Output the [x, y] coordinate of the center of the cell containing the given text.  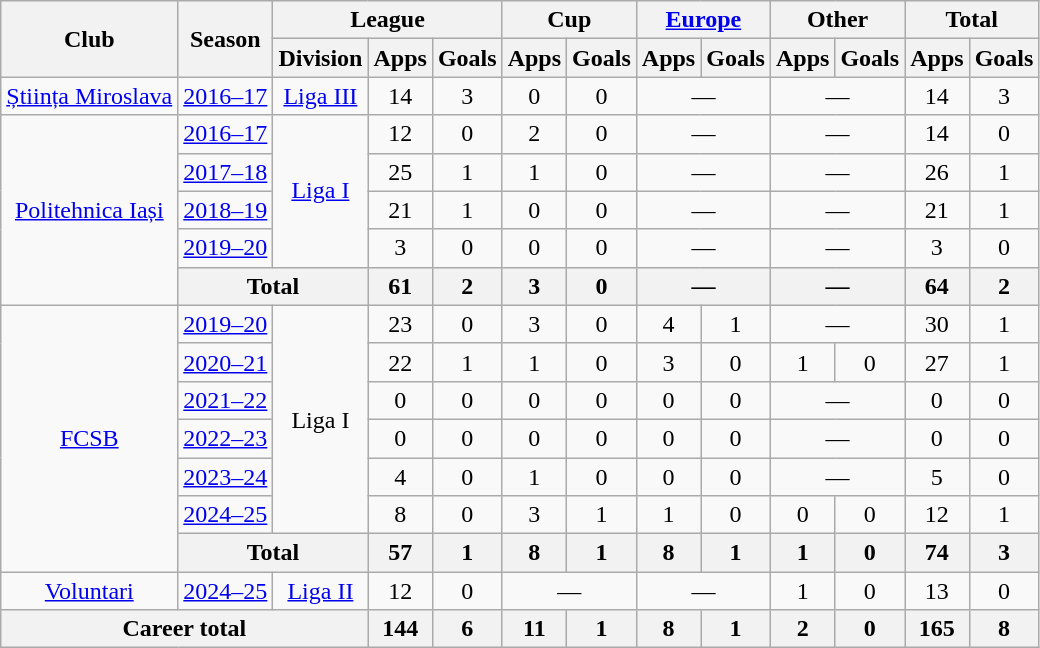
144 [400, 629]
74 [937, 553]
Season [226, 39]
Division [320, 58]
26 [937, 172]
2023–24 [226, 477]
League [388, 20]
Other [837, 20]
61 [400, 286]
2021–22 [226, 400]
13 [937, 591]
FCSB [90, 438]
27 [937, 362]
Politehnica Iași [90, 210]
2020–21 [226, 362]
22 [400, 362]
23 [400, 324]
64 [937, 286]
2017–18 [226, 172]
Voluntari [90, 591]
Liga III [320, 96]
Liga II [320, 591]
25 [400, 172]
Europe [703, 20]
165 [937, 629]
Career total [184, 629]
57 [400, 553]
2022–23 [226, 438]
Știința Miroslava [90, 96]
5 [937, 477]
Cup [569, 20]
Club [90, 39]
6 [467, 629]
2018–19 [226, 210]
30 [937, 324]
11 [534, 629]
